Capture the cell that displays the provided text and extract its (x, y) central coordinate. 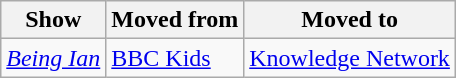
BBC Kids (175, 58)
Being Ian (54, 58)
Show (54, 20)
Knowledge Network (350, 58)
Moved from (175, 20)
Moved to (350, 20)
